Extract the [x, y] coordinate from the center of the cell holding the provided text.  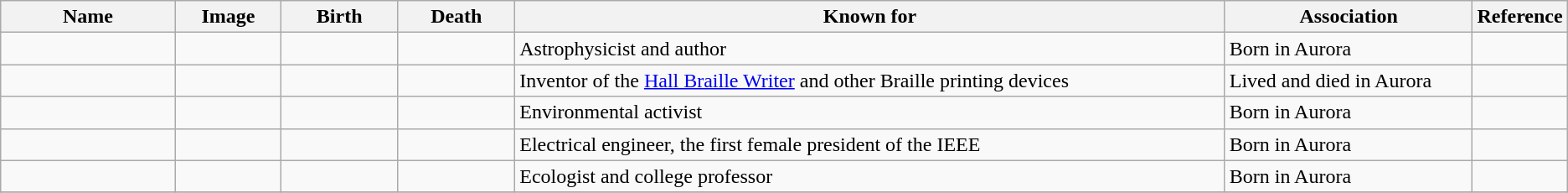
Lived and died in Aurora [1349, 81]
Electrical engineer, the first female president of the IEEE [870, 144]
Association [1349, 17]
Image [228, 17]
Inventor of the Hall Braille Writer and other Braille printing devices [870, 81]
Ecologist and college professor [870, 176]
Environmental activist [870, 112]
Birth [340, 17]
Name [88, 17]
Death [456, 17]
Astrophysicist and author [870, 49]
Known for [870, 17]
Reference [1519, 17]
